Return [X, Y] of the center of cell containing provided text 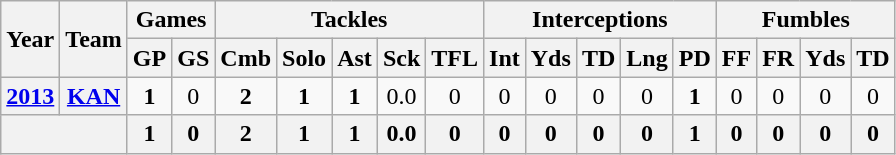
Sck [401, 58]
FR [778, 58]
Lng [647, 58]
Team [94, 39]
GP [149, 58]
KAN [94, 96]
Fumbles [806, 20]
Cmb [246, 58]
Games [170, 20]
GS [194, 58]
2013 [30, 96]
Tackles [350, 20]
Solo [304, 58]
PD [694, 58]
Interceptions [600, 20]
Ast [355, 58]
FF [736, 58]
TFL [455, 58]
Int [505, 58]
Year [30, 39]
